Detect which cell encompasses the target text, then output its [x, y] center coordinate. 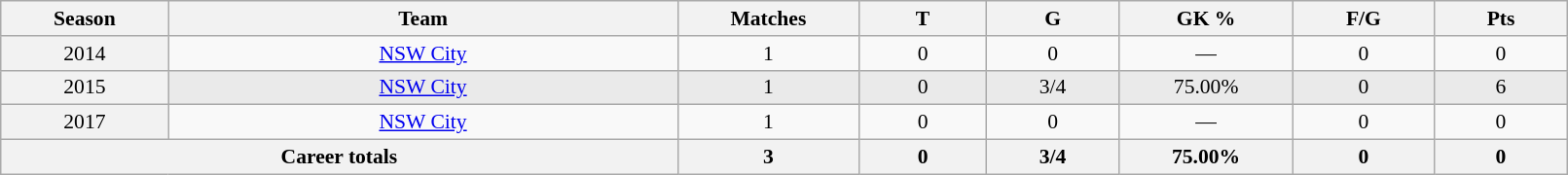
6 [1501, 87]
Matches [769, 18]
3 [769, 157]
GK % [1207, 18]
Team [422, 18]
T [923, 18]
2014 [85, 53]
F/G [1365, 18]
Pts [1501, 18]
Season [85, 18]
2015 [85, 87]
Career totals [339, 157]
2017 [85, 122]
G [1052, 18]
